Return (X, Y) of the center of cell containing provided text 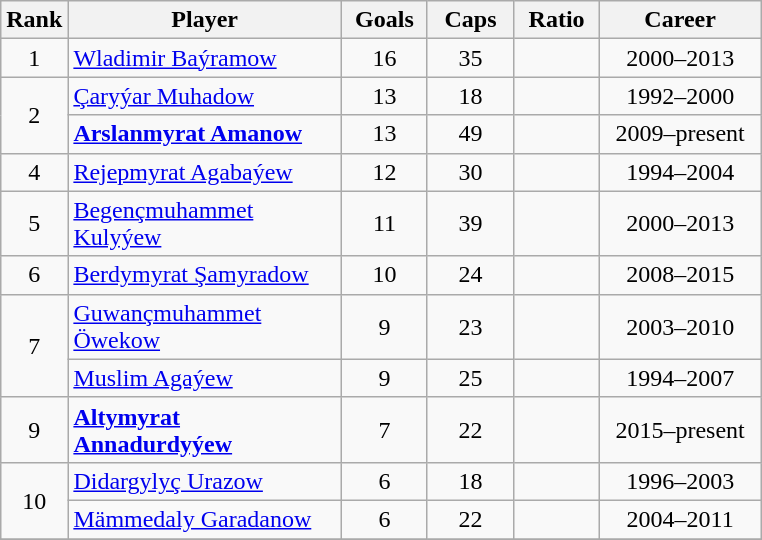
2004–2011 (680, 519)
2003–2010 (680, 326)
Çaryýar Muhadow (205, 96)
1992–2000 (680, 96)
Player (205, 20)
Ratio (557, 20)
49 (470, 134)
2015–present (680, 430)
39 (470, 224)
Arslanmyrat Amanow (205, 134)
25 (470, 378)
30 (470, 172)
5 (34, 224)
Career (680, 20)
23 (470, 326)
1 (34, 58)
Muslim Agaýew (205, 378)
Altymyrat Annadurdyýew (205, 430)
Guwançmuhammet Öwekow (205, 326)
12 (384, 172)
Wladimir Baýramow (205, 58)
2 (34, 115)
Begençmuhammet Kulyýew (205, 224)
4 (34, 172)
Mämmedaly Garadanow (205, 519)
2008–2015 (680, 275)
35 (470, 58)
1994–2007 (680, 378)
11 (384, 224)
1996–2003 (680, 481)
Caps (470, 20)
1994–2004 (680, 172)
2009–present (680, 134)
16 (384, 58)
24 (470, 275)
Didargylyç Urazow (205, 481)
Rank (34, 20)
Berdymyrat Şamyradow (205, 275)
Goals (384, 20)
Rejepmyrat Agabaýew (205, 172)
